Search for the cell housing the specified text and yield its (X, Y) center coordinate. 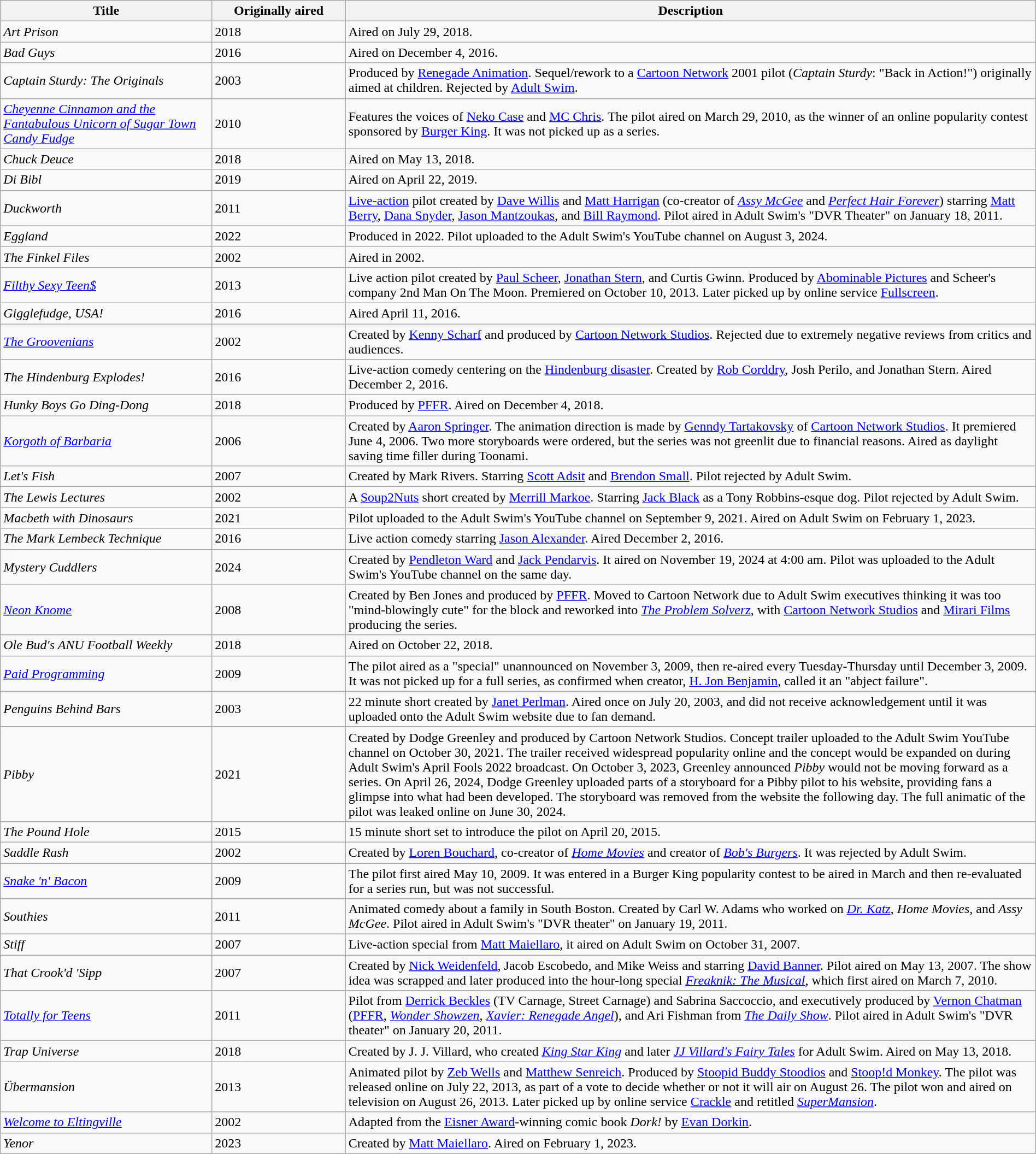
15 minute short set to introduce the pilot on April 20, 2015. (691, 832)
Aired in 2002. (691, 257)
That Crook'd 'Sipp (106, 973)
Mystery Cuddlers (106, 567)
Produced in 2022. Pilot uploaded to the Adult Swim's YouTube channel on August 3, 2024. (691, 236)
Aired on April 22, 2019. (691, 180)
The Hindenburg Explodes! (106, 377)
2015 (279, 832)
Welcome to Eltingville (106, 1122)
Totally for Teens (106, 1016)
Description (691, 11)
Cheyenne Cinnamon and the Fantabulous Unicorn of Sugar Town Candy Fudge (106, 123)
Korgoth of Barbaria (106, 441)
Macbeth with Dinosaurs (106, 518)
Aired on December 4, 2016. (691, 52)
Übermansion (106, 1087)
2023 (279, 1143)
Title (106, 11)
Duckworth (106, 208)
The Finkel Files (106, 257)
2022 (279, 236)
Snake 'n' Bacon (106, 881)
Stiff (106, 945)
Penguins Behind Bars (106, 709)
Pilot uploaded to the Adult Swim's YouTube channel on September 9, 2021. Aired on Adult Swim on February 1, 2023. (691, 518)
Adapted from the Eisner Award-winning comic book Dork! by Evan Dorkin. (691, 1122)
Created by J. J. Villard, who created King Star King and later JJ Villard's Fairy Tales for Adult Swim. Aired on May 13, 2018. (691, 1051)
Live-action comedy centering on the Hindenburg disaster. Created by Rob Corddry, Josh Perilo, and Jonathan Stern. Aired December 2, 2016. (691, 377)
Saddle Rash (106, 852)
Live-action special from Matt Maiellaro, it aired on Adult Swim on October 31, 2007. (691, 945)
Eggland (106, 236)
Neon Knome (106, 610)
The Pound Hole (106, 832)
Created by Kenny Scharf and produced by Cartoon Network Studios. Rejected due to extremely negative reviews from critics and audiences. (691, 341)
Hunky Boys Go Ding-Dong (106, 405)
Live action comedy starring Jason Alexander. Aired December 2, 2016. (691, 539)
Ole Bud's ANU Football Weekly (106, 645)
Originally aired (279, 11)
Produced by PFFR. Aired on December 4, 2018. (691, 405)
Paid Programming (106, 673)
Aired on May 13, 2018. (691, 159)
A Soup2Nuts short created by Merrill Markoe. Starring Jack Black as a Tony Robbins-esque dog. Pilot rejected by Adult Swim. (691, 497)
Aired April 11, 2016. (691, 313)
Gigglefudge, USA! (106, 313)
Bad Guys (106, 52)
Aired on July 29, 2018. (691, 32)
Filthy Sexy Teen$ (106, 285)
Let's Fish (106, 476)
Southies (106, 917)
2006 (279, 441)
The Lewis Lectures (106, 497)
Created by Loren Bouchard, co-creator of Home Movies and creator of Bob's Burgers. It was rejected by Adult Swim. (691, 852)
Created by Mark Rivers. Starring Scott Adsit and Brendon Small. Pilot rejected by Adult Swim. (691, 476)
Yenor (106, 1143)
Di Bibl (106, 180)
Pibby (106, 774)
2024 (279, 567)
2008 (279, 610)
2019 (279, 180)
The Mark Lembeck Technique (106, 539)
Captain Sturdy: The Originals (106, 81)
Art Prison (106, 32)
Aired on October 22, 2018. (691, 645)
The Groovenians (106, 341)
2010 (279, 123)
Created by Matt Maiellaro. Aired on February 1, 2023. (691, 1143)
Trap Universe (106, 1051)
Chuck Deuce (106, 159)
